Detect which cell encompasses the target text, then output its [x, y] center coordinate. 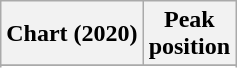
Chart (2020) [72, 34]
Peakposition [189, 34]
